Output the (x, y) coordinate of the center of the cell containing the given text.  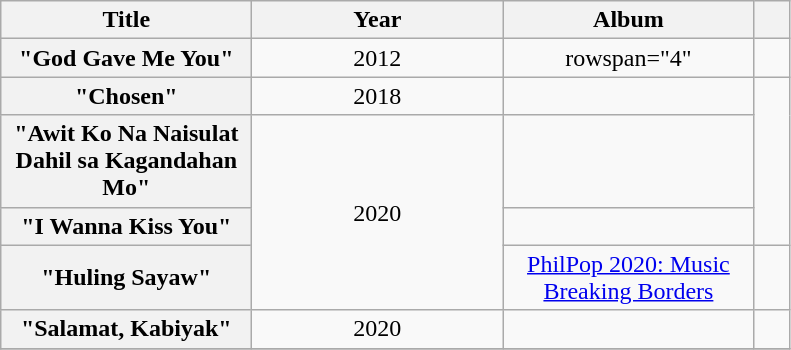
"Huling Sayaw" (126, 278)
PhilPop 2020: Music Breaking Borders (628, 278)
2018 (378, 96)
"Awit Ko Na Naisulat Dahil sa Kagandahan Mo" (126, 161)
"God Gave Me You" (126, 58)
rowspan="4" (628, 58)
2012 (378, 58)
"Salamat, Kabiyak" (126, 329)
"I Wanna Kiss You" (126, 226)
Year (378, 20)
Title (126, 20)
"Chosen" (126, 96)
Album (628, 20)
